Scan for the cell matching the given text and deliver its (x, y) coordinate at center. 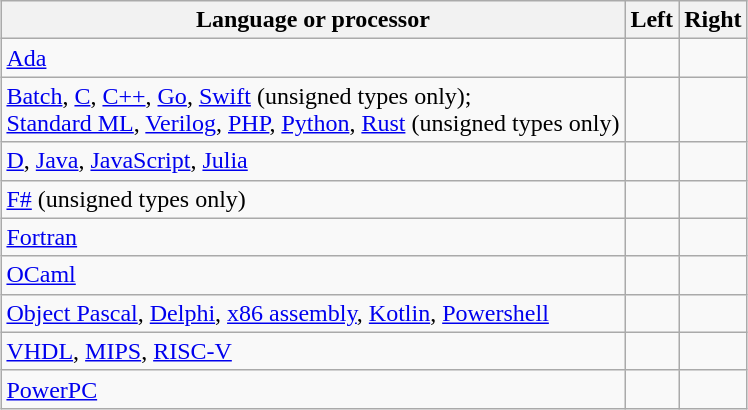
VHDL, MIPS, RISC-V (313, 351)
F# (unsigned types only) (313, 199)
PowerPC (313, 389)
Left (652, 20)
Ada (313, 58)
Object Pascal, Delphi, x86 assembly, Kotlin, Powershell (313, 313)
Right (713, 20)
Fortran (313, 237)
D, Java, JavaScript, Julia (313, 161)
Batch, C, C++, Go, Swift (unsigned types only); Standard ML, Verilog, PHP, Python, Rust (unsigned types only) (313, 110)
OCaml (313, 275)
Language or processor (313, 20)
